Return the [X, Y] coordinate for the center point of the cell that contains the specified text.  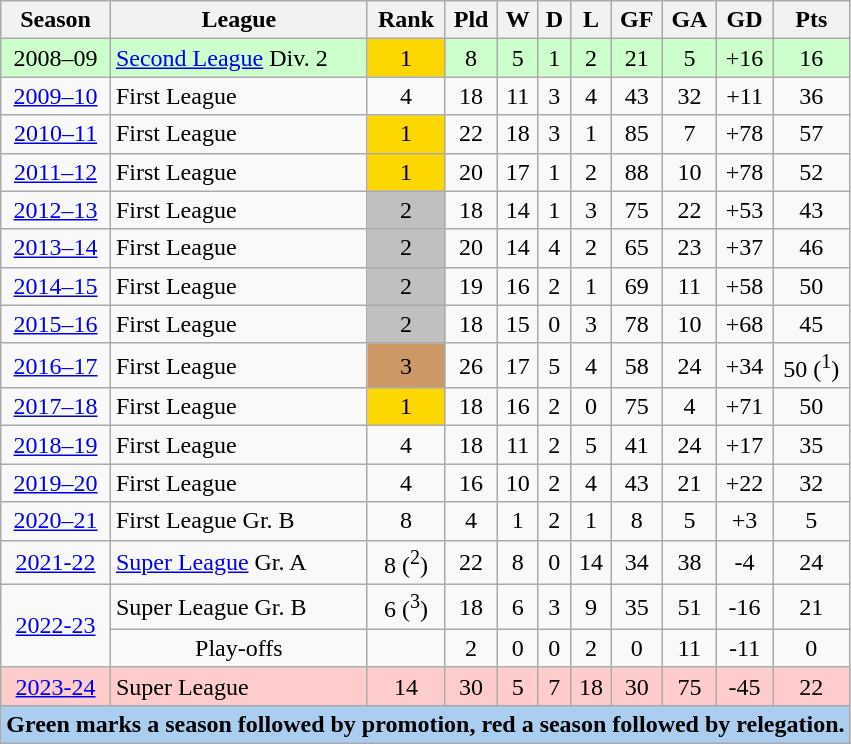
2010–11 [56, 134]
W [518, 20]
L [591, 20]
-45 [745, 686]
Season [56, 20]
Pts [812, 20]
Super League Gr. A [238, 562]
34 [636, 562]
2021-22 [56, 562]
Play-offs [238, 648]
2008–09 [56, 58]
Green marks a season followed by promotion, red a season followed by relegation. [426, 724]
GD [745, 20]
+71 [745, 407]
2016–17 [56, 366]
+53 [745, 210]
15 [518, 324]
52 [812, 172]
45 [812, 324]
+34 [745, 366]
58 [636, 366]
88 [636, 172]
Super League [238, 686]
2019–20 [56, 483]
2012–13 [56, 210]
6 [518, 608]
41 [636, 445]
+22 [745, 483]
+58 [745, 286]
+68 [745, 324]
2017–18 [56, 407]
69 [636, 286]
9 [591, 608]
46 [812, 248]
2013–14 [56, 248]
23 [689, 248]
First League Gr. B [238, 521]
+16 [745, 58]
38 [689, 562]
+11 [745, 96]
-4 [745, 562]
D [554, 20]
Pld [472, 20]
GA [689, 20]
Rank [406, 20]
26 [472, 366]
36 [812, 96]
65 [636, 248]
57 [812, 134]
51 [689, 608]
19 [472, 286]
2015–16 [56, 324]
Super League Gr. B [238, 608]
2022-23 [56, 626]
6 (3) [406, 608]
8 (2) [406, 562]
+37 [745, 248]
+3 [745, 521]
-11 [745, 648]
+17 [745, 445]
2020–21 [56, 521]
Second League Div. 2 [238, 58]
2023-24 [56, 686]
2018–19 [56, 445]
50 (1) [812, 366]
League [238, 20]
2014–15 [56, 286]
GF [636, 20]
2011–12 [56, 172]
2009–10 [56, 96]
85 [636, 134]
-16 [745, 608]
78 [636, 324]
